Extract the (x, y) coordinate from the center of the cell holding the provided text.  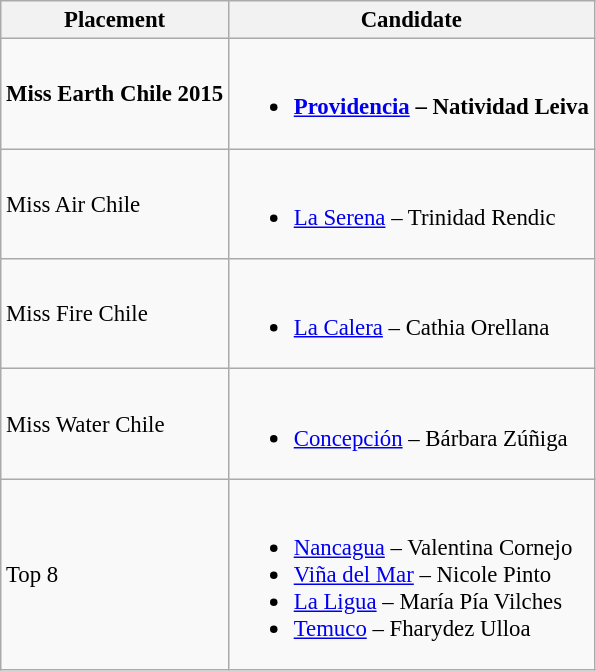
Providencia – Natividad Leiva (411, 94)
Miss Fire Chile (115, 314)
Miss Earth Chile 2015 (115, 94)
Candidate (411, 20)
La Calera – Cathia Orellana (411, 314)
La Serena – Trinidad Rendic (411, 204)
Miss Air Chile (115, 204)
Miss Water Chile (115, 424)
Nancagua – Valentina CornejoViña del Mar – Nicole PintoLa Ligua – María Pía VilchesTemuco – Fharydez Ulloa (411, 574)
Concepción – Bárbara Zúñiga (411, 424)
Placement (115, 20)
Top 8 (115, 574)
